Scan for the cell matching the given text and deliver its (X, Y) coordinate at center. 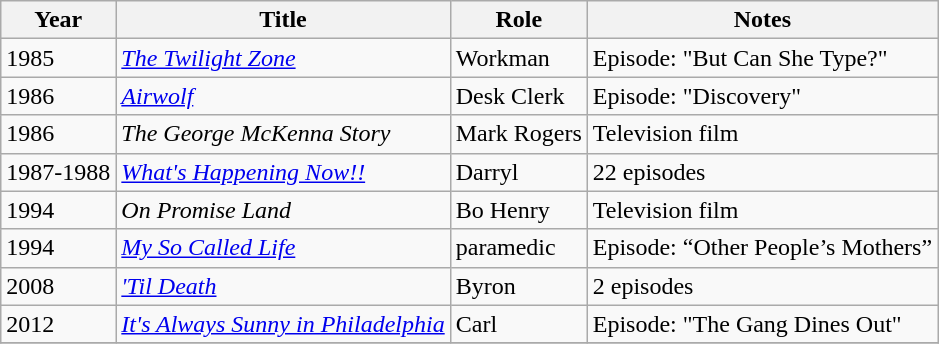
Desk Clerk (518, 96)
Byron (518, 286)
Airwolf (283, 96)
Notes (762, 20)
paramedic (518, 248)
2 episodes (762, 286)
Year (58, 20)
Mark Rogers (518, 134)
Carl (518, 324)
My So Called Life (283, 248)
'Til Death (283, 286)
Title (283, 20)
It's Always Sunny in Philadelphia (283, 324)
The Twilight Zone (283, 58)
Episode: "But Can She Type?" (762, 58)
Workman (518, 58)
2008 (58, 286)
On Promise Land (283, 210)
The George McKenna Story (283, 134)
What's Happening Now!! (283, 172)
Episode: "The Gang Dines Out" (762, 324)
22 episodes (762, 172)
Bo Henry (518, 210)
1985 (58, 58)
1987-1988 (58, 172)
Episode: “Other People’s Mothers” (762, 248)
Darryl (518, 172)
Role (518, 20)
2012 (58, 324)
Episode: "Discovery" (762, 96)
